Output the (x, y) coordinate of the center of the cell containing the given text.  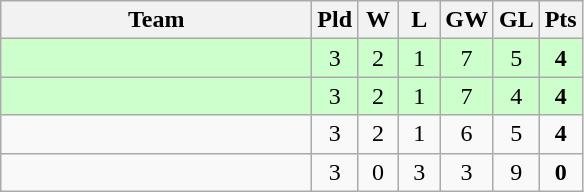
GW (467, 20)
6 (467, 134)
W (378, 20)
Pts (560, 20)
Pld (335, 20)
L (420, 20)
9 (516, 172)
Team (156, 20)
GL (516, 20)
